Extract the (X, Y) coordinate from the center of the cell holding the provided text.  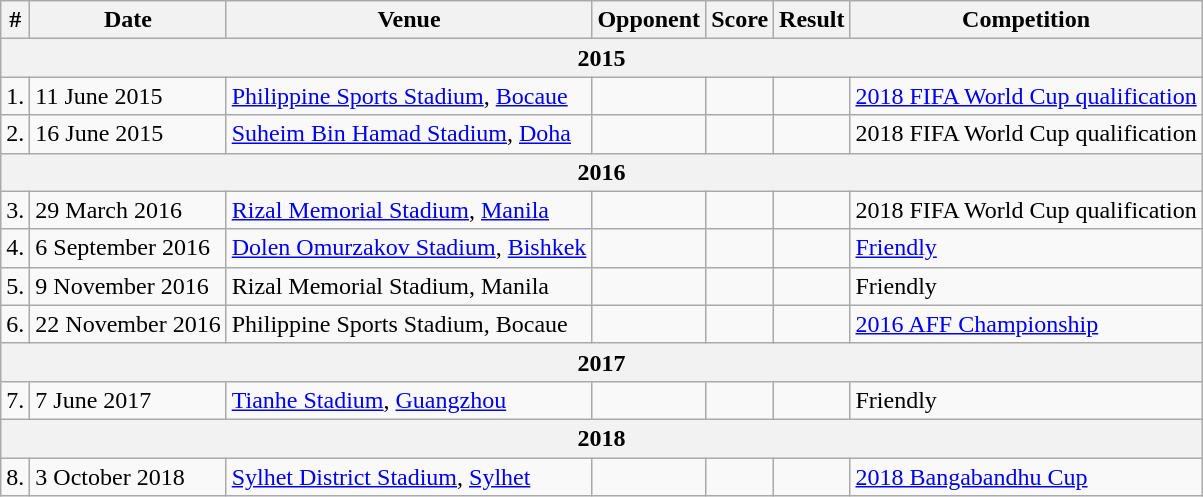
# (16, 20)
9 November 2016 (128, 286)
29 March 2016 (128, 210)
2016 AFF Championship (1026, 324)
2016 (602, 172)
Venue (409, 20)
Suheim Bin Hamad Stadium, Doha (409, 134)
6 September 2016 (128, 248)
22 November 2016 (128, 324)
7. (16, 400)
Opponent (649, 20)
Result (812, 20)
Dolen Omurzakov Stadium, Bishkek (409, 248)
2017 (602, 362)
11 June 2015 (128, 96)
2. (16, 134)
2018 Bangabandhu Cup (1026, 477)
Sylhet District Stadium, Sylhet (409, 477)
3 October 2018 (128, 477)
16 June 2015 (128, 134)
4. (16, 248)
5. (16, 286)
Date (128, 20)
8. (16, 477)
6. (16, 324)
Score (740, 20)
2015 (602, 58)
Tianhe Stadium, Guangzhou (409, 400)
7 June 2017 (128, 400)
2018 (602, 438)
Competition (1026, 20)
1. (16, 96)
3. (16, 210)
